Determine the (x, y) coordinate at the center of the cell enclosing the given text.  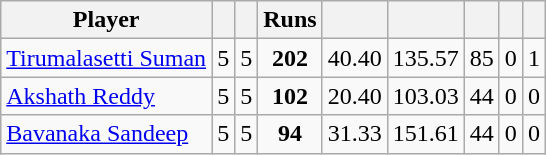
31.33 (354, 134)
Akshath Reddy (106, 96)
20.40 (354, 96)
40.40 (354, 58)
202 (290, 58)
Runs (290, 20)
Bavanaka Sandeep (106, 134)
151.61 (426, 134)
102 (290, 96)
85 (482, 58)
103.03 (426, 96)
94 (290, 134)
Player (106, 20)
Tirumalasetti Suman (106, 58)
1 (534, 58)
135.57 (426, 58)
